Identify which cell holds the provided text, then report its (X, Y) central coordinate. 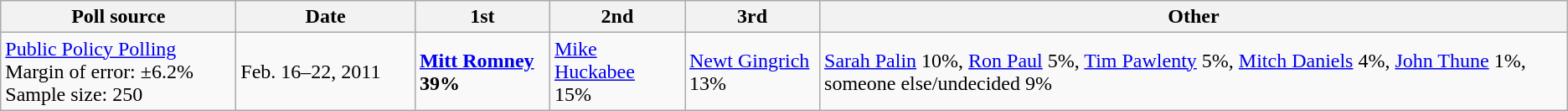
Public Policy PollingMargin of error: ±6.2% Sample size: 250 (119, 71)
Poll source (119, 17)
Other (1194, 17)
Date (326, 17)
1st (482, 17)
3rd (752, 17)
Mike Huckabee 15% (616, 71)
2nd (616, 17)
Mitt Romney 39% (482, 71)
Sarah Palin 10%, Ron Paul 5%, Tim Pawlenty 5%, Mitch Daniels 4%, John Thune 1%, someone else/undecided 9% (1194, 71)
Feb. 16–22, 2011 (326, 71)
Newt Gingrich 13% (752, 71)
